Return [x, y] of the center of cell containing provided text 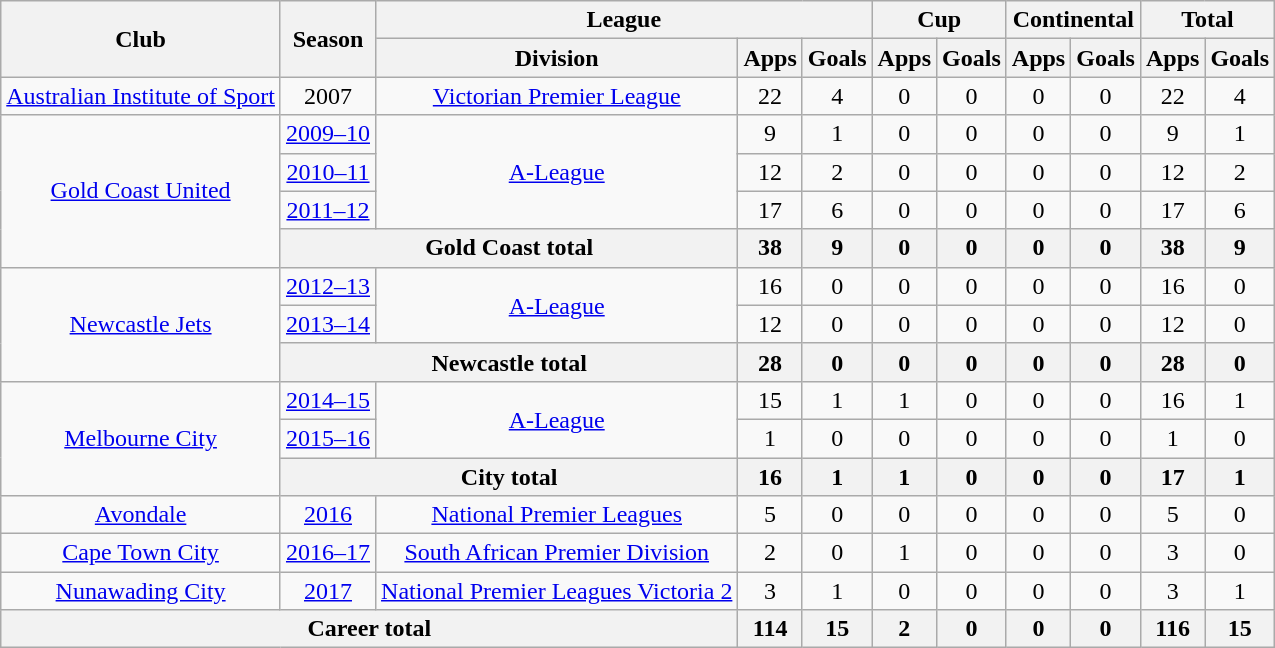
2016 [328, 515]
Cup [939, 20]
2007 [328, 96]
Avondale [141, 515]
Australian Institute of Sport [141, 96]
2011–12 [328, 210]
114 [770, 629]
City total [508, 477]
Total [1207, 20]
Victorian Premier League [557, 96]
2013–14 [328, 324]
Season [328, 39]
Continental [1073, 20]
2016–17 [328, 553]
National Premier Leagues [557, 515]
116 [1172, 629]
Newcastle Jets [141, 324]
Nunawading City [141, 591]
Club [141, 39]
2014–15 [328, 400]
Gold Coast total [508, 248]
2015–16 [328, 438]
2012–13 [328, 286]
Cape Town City [141, 553]
Division [557, 58]
Melbourne City [141, 438]
South African Premier Division [557, 553]
2017 [328, 591]
2009–10 [328, 134]
Gold Coast United [141, 191]
Newcastle total [508, 362]
Career total [370, 629]
2010–11 [328, 172]
League [624, 20]
National Premier Leagues Victoria 2 [557, 591]
